Locate the cell with the specified text and output its [X, Y] center coordinate. 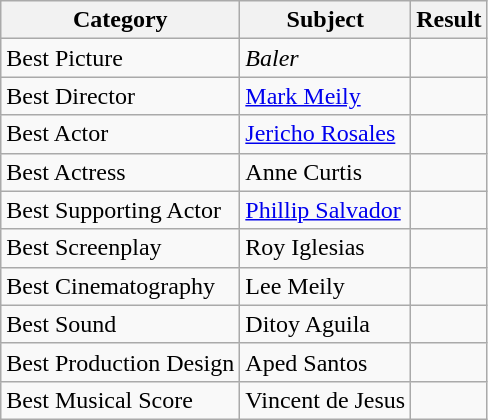
Best Cinematography [120, 286]
Vincent de Jesus [326, 400]
Best Production Design [120, 362]
Aped Santos [326, 362]
Best Actress [120, 172]
Subject [326, 20]
Mark Meily [326, 96]
Baler [326, 58]
Anne Curtis [326, 172]
Best Picture [120, 58]
Result [449, 20]
Best Screenplay [120, 248]
Category [120, 20]
Lee Meily [326, 286]
Best Director [120, 96]
Best Sound [120, 324]
Best Actor [120, 134]
Ditoy Aguila [326, 324]
Roy Iglesias [326, 248]
Best Supporting Actor [120, 210]
Phillip Salvador [326, 210]
Best Musical Score [120, 400]
Jericho Rosales [326, 134]
